From the cell containing the given text, extract its center point as (x, y) coordinate. 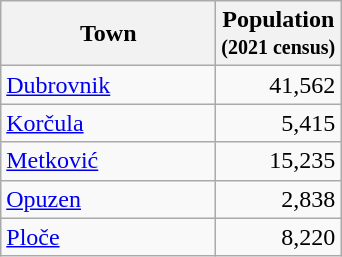
8,220 (278, 237)
Population(2021 census) (278, 34)
5,415 (278, 123)
15,235 (278, 161)
41,562 (278, 85)
2,838 (278, 199)
Korčula (108, 123)
Dubrovnik (108, 85)
Opuzen (108, 199)
Metković (108, 161)
Town (108, 34)
Ploče (108, 237)
